Detect which cell encompasses the target text, then output its (X, Y) center coordinate. 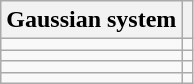
Gaussian system (92, 20)
